Find where the given text appears and provide that cell's center as [x, y] coordinate. 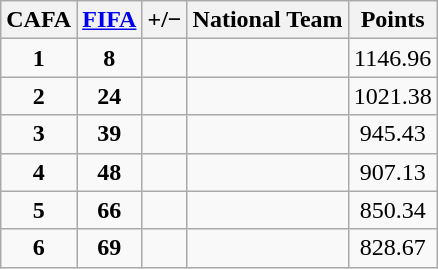
3 [39, 134]
Points [392, 20]
828.67 [392, 248]
1 [39, 58]
39 [110, 134]
8 [110, 58]
69 [110, 248]
2 [39, 96]
5 [39, 210]
+/− [164, 20]
4 [39, 172]
850.34 [392, 210]
FIFA [110, 20]
907.13 [392, 172]
CAFA [39, 20]
1021.38 [392, 96]
66 [110, 210]
1146.96 [392, 58]
6 [39, 248]
National Team [268, 20]
48 [110, 172]
945.43 [392, 134]
24 [110, 96]
